Determine the (x, y) coordinate at the center of the cell enclosing the given text.  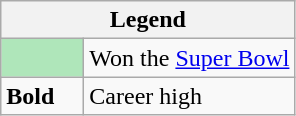
Legend (148, 20)
Bold (42, 96)
Career high (190, 96)
Won the Super Bowl (190, 58)
